Provide the [x, y] coordinate of the cell's center where the given text is located.  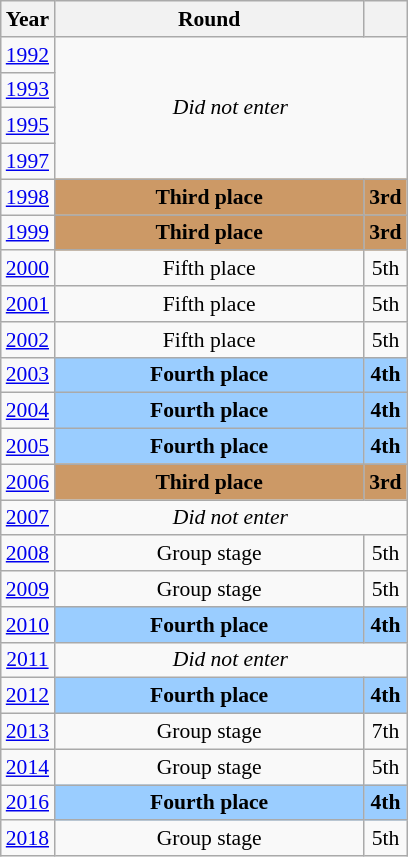
1997 [28, 162]
2004 [28, 411]
7th [386, 732]
2016 [28, 803]
2006 [28, 482]
2018 [28, 839]
2012 [28, 696]
1993 [28, 90]
2010 [28, 625]
1995 [28, 126]
2008 [28, 554]
2000 [28, 269]
2002 [28, 340]
2011 [28, 660]
Round [209, 19]
2013 [28, 732]
2007 [28, 518]
2005 [28, 447]
1998 [28, 197]
1999 [28, 233]
Year [28, 19]
2014 [28, 767]
2001 [28, 304]
1992 [28, 55]
2003 [28, 375]
2009 [28, 589]
